Capture the cell that displays the provided text and extract its [X, Y] central coordinate. 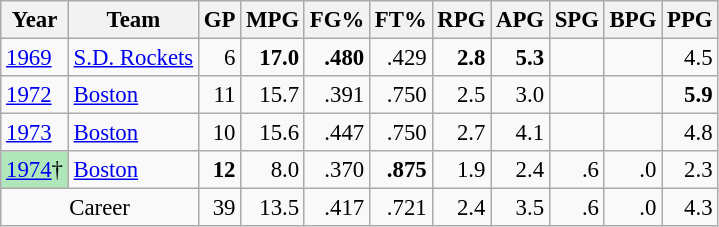
.429 [400, 58]
BPG [632, 20]
APG [520, 20]
1974† [35, 170]
5.3 [520, 58]
2.7 [462, 133]
2.8 [462, 58]
.447 [336, 133]
10 [219, 133]
5.9 [690, 95]
.480 [336, 58]
SPG [576, 20]
3.0 [520, 95]
.721 [400, 208]
4.1 [520, 133]
.370 [336, 170]
15.7 [273, 95]
15.6 [273, 133]
4.3 [690, 208]
.417 [336, 208]
Year [35, 20]
2.5 [462, 95]
1969 [35, 58]
12 [219, 170]
4.8 [690, 133]
S.D. Rockets [133, 58]
.391 [336, 95]
3.5 [520, 208]
2.3 [690, 170]
1972 [35, 95]
4.5 [690, 58]
MPG [273, 20]
11 [219, 95]
17.0 [273, 58]
Team [133, 20]
GP [219, 20]
8.0 [273, 170]
.875 [400, 170]
6 [219, 58]
PPG [690, 20]
Career [100, 208]
RPG [462, 20]
1.9 [462, 170]
FT% [400, 20]
13.5 [273, 208]
1973 [35, 133]
FG% [336, 20]
39 [219, 208]
